Identify which cell holds the provided text, then report its (x, y) central coordinate. 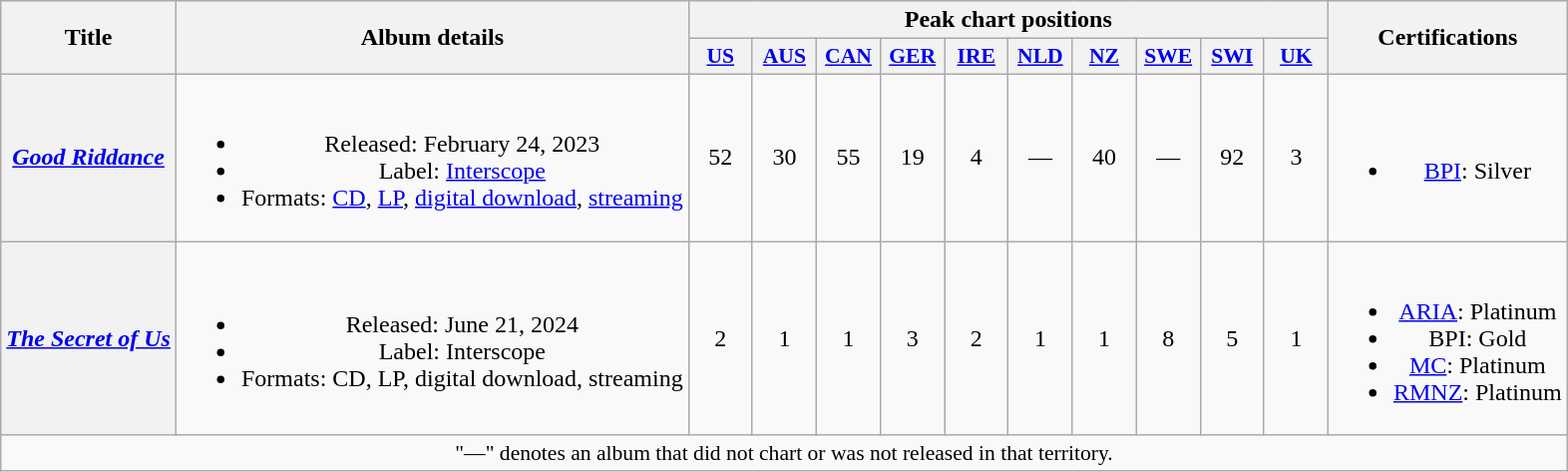
Album details (432, 38)
SWI (1232, 57)
NZ (1104, 57)
ARIA: PlatinumBPI: GoldMC: PlatinumRMNZ: Platinum (1447, 338)
IRE (977, 57)
GER (913, 57)
CAN (848, 57)
5 (1232, 338)
SWE (1168, 57)
Certifications (1447, 38)
US (720, 57)
8 (1168, 338)
AUS (784, 57)
The Secret of Us (89, 338)
Released: June 21, 2024Label: InterscopeFormats: CD, LP, digital download, streaming (432, 338)
55 (848, 158)
"—" denotes an album that did not chart or was not released in that territory. (784, 453)
UK (1296, 57)
BPI: Silver (1447, 158)
Good Riddance (89, 158)
19 (913, 158)
4 (977, 158)
40 (1104, 158)
92 (1232, 158)
NLD (1040, 57)
52 (720, 158)
Peak chart positions (1007, 20)
Title (89, 38)
Released: February 24, 2023Label: InterscopeFormats: CD, LP, digital download, streaming (432, 158)
30 (784, 158)
